Return (x, y) of the center of cell containing provided text 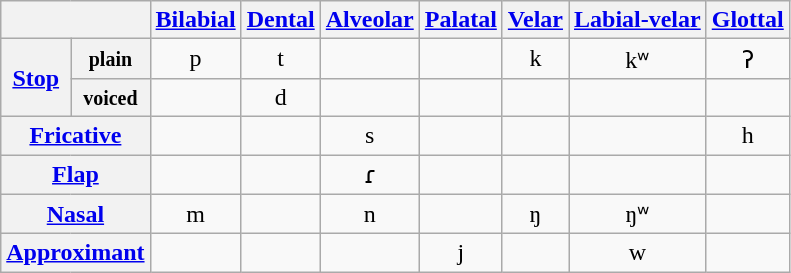
k (535, 59)
Alveolar (370, 20)
Labial-velar (637, 20)
Dental (280, 20)
d (280, 97)
Stop (36, 78)
Velar (535, 20)
ʔ (748, 59)
Bilabial (196, 20)
Flap (76, 174)
n (370, 214)
kʷ (637, 59)
Approximant (76, 253)
m (196, 214)
h (748, 135)
w (637, 253)
p (196, 59)
ŋ (535, 214)
plain (110, 59)
Palatal (460, 20)
voiced (110, 97)
ŋʷ (637, 214)
Nasal (76, 214)
j (460, 253)
Glottal (748, 20)
Fricative (76, 135)
ɾ (370, 174)
t (280, 59)
s (370, 135)
